Search for the cell housing the specified text and yield its [X, Y] center coordinate. 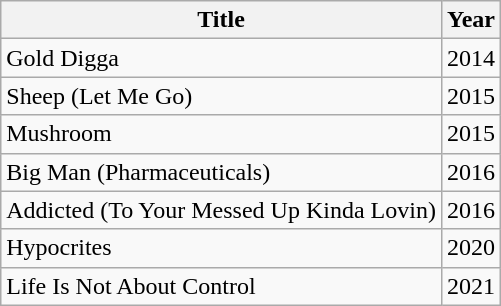
Big Man (Pharmaceuticals) [222, 172]
2020 [470, 248]
Life Is Not About Control [222, 286]
Year [470, 20]
Sheep (Let Me Go) [222, 96]
Mushroom [222, 134]
Hypocrites [222, 248]
Gold Digga [222, 58]
2021 [470, 286]
Title [222, 20]
2014 [470, 58]
Addicted (To Your Messed Up Kinda Lovin) [222, 210]
